Detect which cell encompasses the target text, then output its [X, Y] center coordinate. 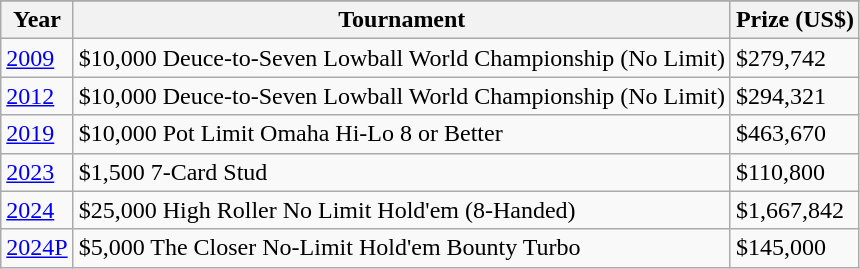
$10,000 Pot Limit Omaha Hi-Lo 8 or Better [402, 134]
$279,742 [794, 58]
$110,800 [794, 172]
Year [37, 20]
2012 [37, 96]
$463,670 [794, 134]
$5,000 The Closer No-Limit Hold'em Bounty Turbo [402, 248]
2023 [37, 172]
2009 [37, 58]
Prize (US$) [794, 20]
$1,667,842 [794, 210]
2019 [37, 134]
$145,000 [794, 248]
$294,321 [794, 96]
Tournament [402, 20]
$25,000 High Roller No Limit Hold'em (8-Handed) [402, 210]
2024P [37, 248]
2024 [37, 210]
$1,500 7-Card Stud [402, 172]
